Identify which cell holds the provided text, then report its [X, Y] central coordinate. 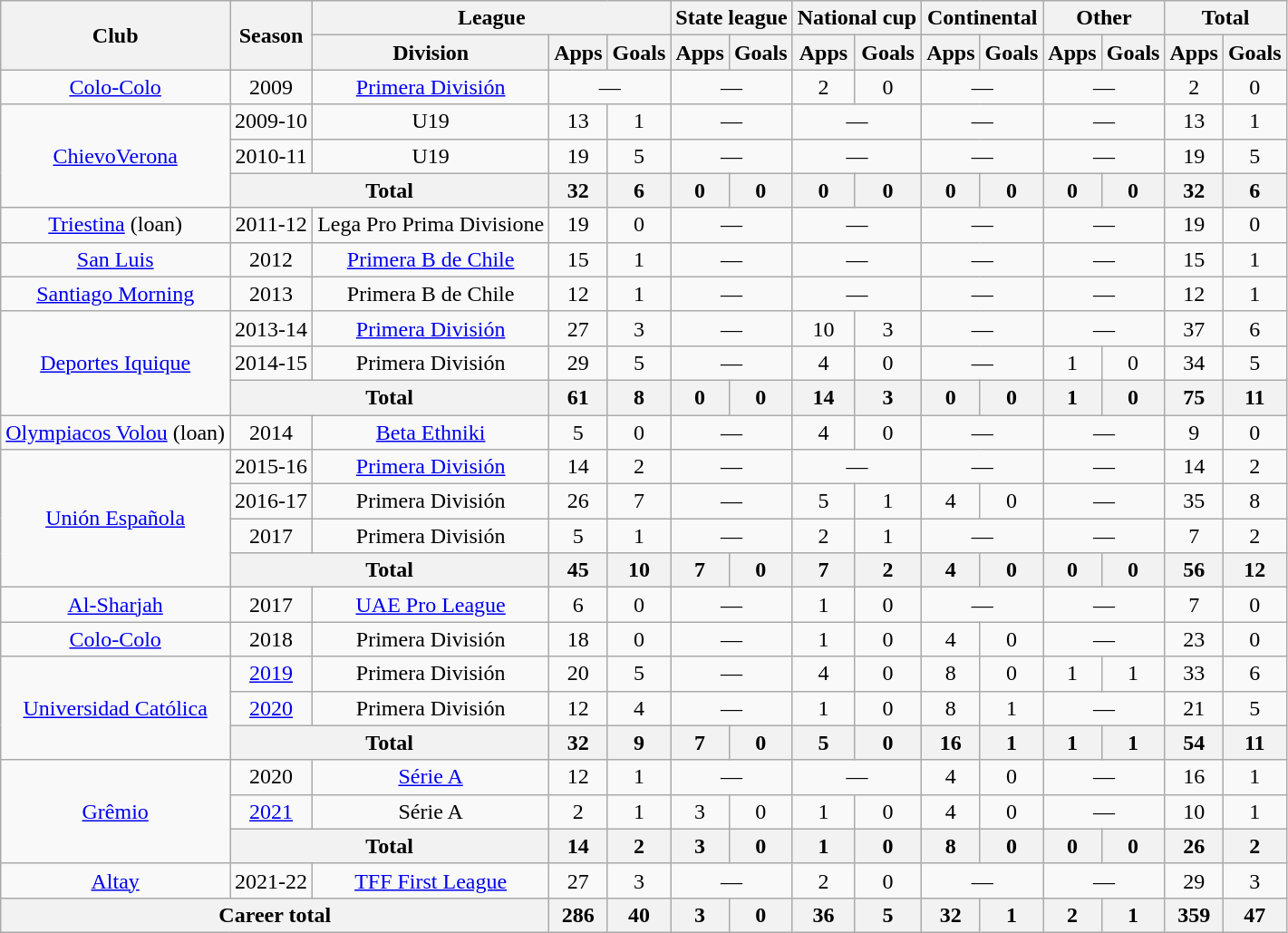
2014-15 [272, 363]
2013-14 [272, 328]
UAE Pro League [431, 605]
National cup [857, 18]
Universidad Católica [116, 708]
Lega Pro Prima Divisione [431, 225]
2009-10 [272, 121]
36 [823, 915]
Al-Sharjah [116, 605]
Career total [276, 915]
21 [1194, 708]
2011-12 [272, 225]
45 [578, 570]
ChievoVerona [116, 156]
Altay [116, 880]
35 [1194, 501]
47 [1254, 915]
Deportes Iquique [116, 363]
Other [1104, 18]
33 [1194, 674]
75 [1194, 397]
2012 [272, 259]
2013 [272, 294]
37 [1194, 328]
2009 [272, 87]
2021 [272, 812]
State league [731, 18]
League [491, 18]
2015-16 [272, 467]
Season [272, 35]
2019 [272, 674]
Olympiacos Volou (loan) [116, 432]
2010-11 [272, 156]
56 [1194, 570]
61 [578, 397]
2014 [272, 432]
Unión Española [116, 519]
2021-22 [272, 880]
2018 [272, 639]
TFF First League [431, 880]
20 [578, 674]
359 [1194, 915]
286 [578, 915]
Continental [983, 18]
Grêmio [116, 812]
Santiago Morning [116, 294]
Club [116, 35]
34 [1194, 363]
Triestina (loan) [116, 225]
Beta Ethniki [431, 432]
54 [1194, 743]
40 [639, 915]
2016-17 [272, 501]
23 [1194, 639]
18 [578, 639]
Division [431, 53]
San Luis [116, 259]
